Find where the given text appears and provide that cell's center as [X, Y] coordinate. 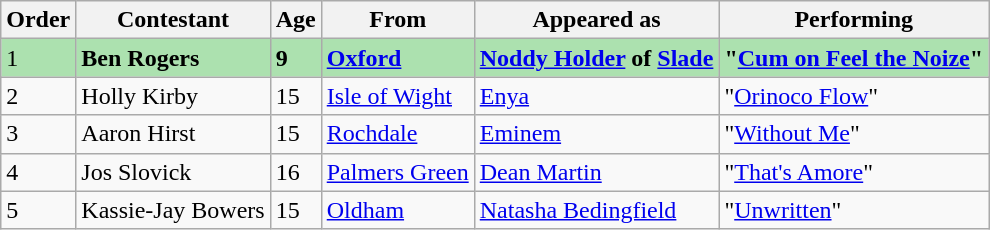
3 [38, 134]
Age [296, 20]
Kassie-Jay Bowers [173, 210]
Contestant [173, 20]
"Unwritten" [854, 210]
Eminem [596, 134]
Aaron Hirst [173, 134]
"Orinoco Flow" [854, 96]
Jos Slovick [173, 172]
Ben Rogers [173, 58]
Order [38, 20]
1 [38, 58]
Natasha Bedingfield [596, 210]
2 [38, 96]
Holly Kirby [173, 96]
Isle of Wight [398, 96]
Rochdale [398, 134]
Dean Martin [596, 172]
"Without Me" [854, 134]
"That's Amore" [854, 172]
Oldham [398, 210]
Noddy Holder of Slade [596, 58]
Palmers Green [398, 172]
5 [38, 210]
9 [296, 58]
Appeared as [596, 20]
From [398, 20]
Enya [596, 96]
Performing [854, 20]
16 [296, 172]
4 [38, 172]
"Cum on Feel the Noize" [854, 58]
Oxford [398, 58]
